Find where the given text appears and provide that cell's center as (x, y) coordinate. 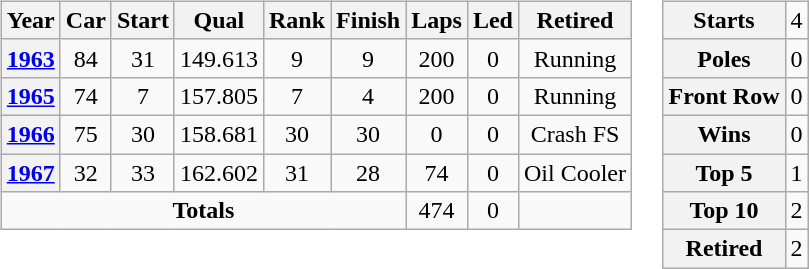
Totals (203, 211)
157.805 (218, 96)
1967 (30, 173)
Top 5 (724, 173)
28 (368, 173)
Oil Cooler (574, 173)
Laps (437, 20)
Finish (368, 20)
1963 (30, 58)
33 (142, 173)
Rank (296, 20)
162.602 (218, 173)
474 (437, 211)
84 (86, 58)
Start (142, 20)
Qual (218, 20)
75 (86, 134)
Top 10 (724, 211)
Starts (724, 20)
149.613 (218, 58)
Car (86, 20)
Front Row (724, 96)
Wins (724, 134)
1965 (30, 96)
Crash FS (574, 134)
32 (86, 173)
Led (492, 20)
158.681 (218, 134)
Year (30, 20)
1 (796, 173)
Poles (724, 58)
1966 (30, 134)
